Provide the [x, y] coordinate of the cell's center where the given text is located.  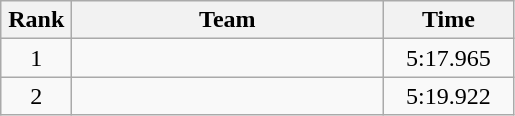
5:19.922 [448, 96]
Rank [36, 20]
Time [448, 20]
2 [36, 96]
5:17.965 [448, 58]
Team [228, 20]
1 [36, 58]
